Return (x, y) of the center of cell containing provided text 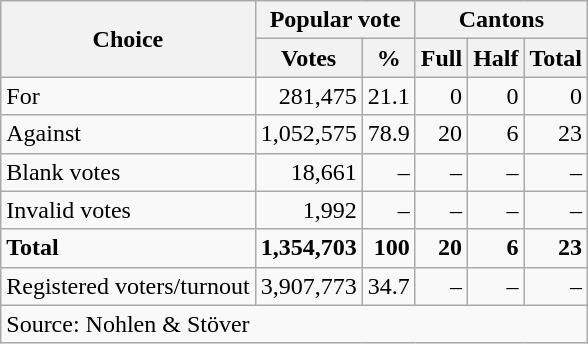
For (128, 96)
18,661 (308, 172)
Choice (128, 39)
78.9 (388, 134)
34.7 (388, 286)
1,052,575 (308, 134)
Votes (308, 58)
Against (128, 134)
% (388, 58)
Registered voters/turnout (128, 286)
Blank votes (128, 172)
Popular vote (335, 20)
1,354,703 (308, 248)
Half (496, 58)
Invalid votes (128, 210)
3,907,773 (308, 286)
Cantons (501, 20)
281,475 (308, 96)
1,992 (308, 210)
100 (388, 248)
21.1 (388, 96)
Source: Nohlen & Stöver (294, 324)
Full (441, 58)
